Return [X, Y] of the center of cell containing provided text 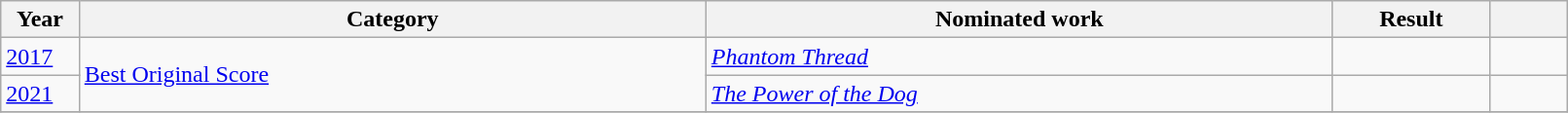
Nominated work [1019, 19]
Phantom Thread [1019, 56]
2017 [40, 56]
2021 [40, 94]
Best Original Score [392, 75]
Year [40, 19]
The Power of the Dog [1019, 94]
Category [392, 19]
Result [1411, 19]
